Return the [X, Y] coordinate for the center point of the cell that contains the specified text.  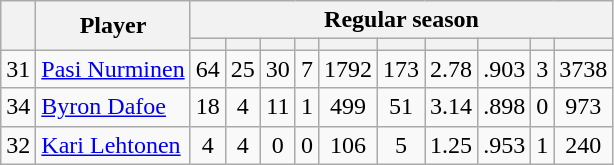
3.14 [452, 107]
973 [584, 107]
1.25 [452, 145]
Byron Dafoe [113, 107]
18 [208, 107]
3738 [584, 69]
106 [348, 145]
.953 [504, 145]
.903 [504, 69]
5 [402, 145]
11 [278, 107]
7 [306, 69]
Player [113, 26]
.898 [504, 107]
Kari Lehtonen [113, 145]
30 [278, 69]
51 [402, 107]
173 [402, 69]
2.78 [452, 69]
31 [18, 69]
Pasi Nurminen [113, 69]
32 [18, 145]
Regular season [402, 20]
1792 [348, 69]
34 [18, 107]
499 [348, 107]
64 [208, 69]
3 [542, 69]
240 [584, 145]
25 [242, 69]
